Return (X, Y) of the center of cell containing provided text 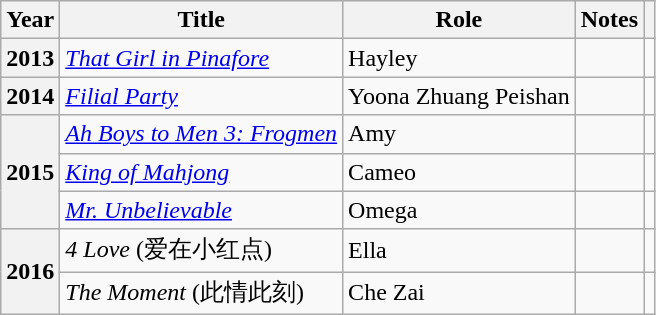
That Girl in Pinafore (202, 58)
Ah Boys to Men 3: Frogmen (202, 134)
Che Zai (460, 294)
Role (460, 20)
4 Love (爱在小红点) (202, 250)
Filial Party (202, 96)
Title (202, 20)
Year (30, 20)
King of Mahjong (202, 172)
Yoona Zhuang Peishan (460, 96)
Ella (460, 250)
2013 (30, 58)
Amy (460, 134)
Omega (460, 210)
Mr. Unbelievable (202, 210)
2014 (30, 96)
2015 (30, 172)
2016 (30, 272)
Notes (609, 20)
Hayley (460, 58)
Cameo (460, 172)
The Moment (此情此刻) (202, 294)
